Pinpoint the cell where the given text exists, returning its [X, Y] midpoint coordinate. 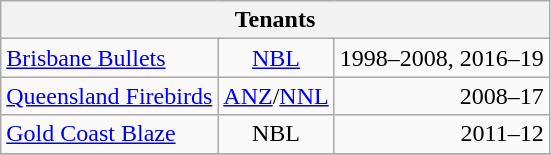
1998–2008, 2016–19 [442, 58]
Gold Coast Blaze [110, 134]
2011–12 [442, 134]
Brisbane Bullets [110, 58]
ANZ/NNL [276, 96]
Tenants [276, 20]
2008–17 [442, 96]
Queensland Firebirds [110, 96]
